Extract the [x, y] coordinate from the center of the cell holding the provided text.  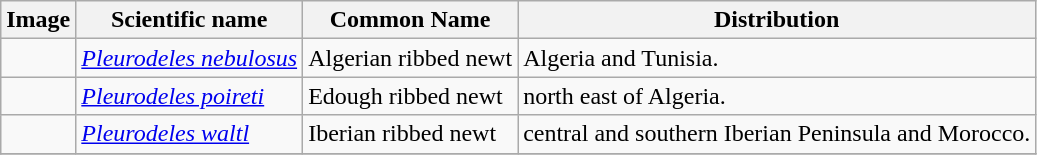
Scientific name [190, 20]
Pleurodeles waltl [190, 134]
Algerian ribbed newt [410, 58]
Iberian ribbed newt [410, 134]
Algeria and Tunisia. [777, 58]
Image [38, 20]
Pleurodeles poireti [190, 96]
central and southern Iberian Peninsula and Morocco. [777, 134]
Pleurodeles nebulosus [190, 58]
north east of Algeria. [777, 96]
Edough ribbed newt [410, 96]
Common Name [410, 20]
Distribution [777, 20]
